Extract the (x, y) coordinate from the center of the cell holding the provided text.  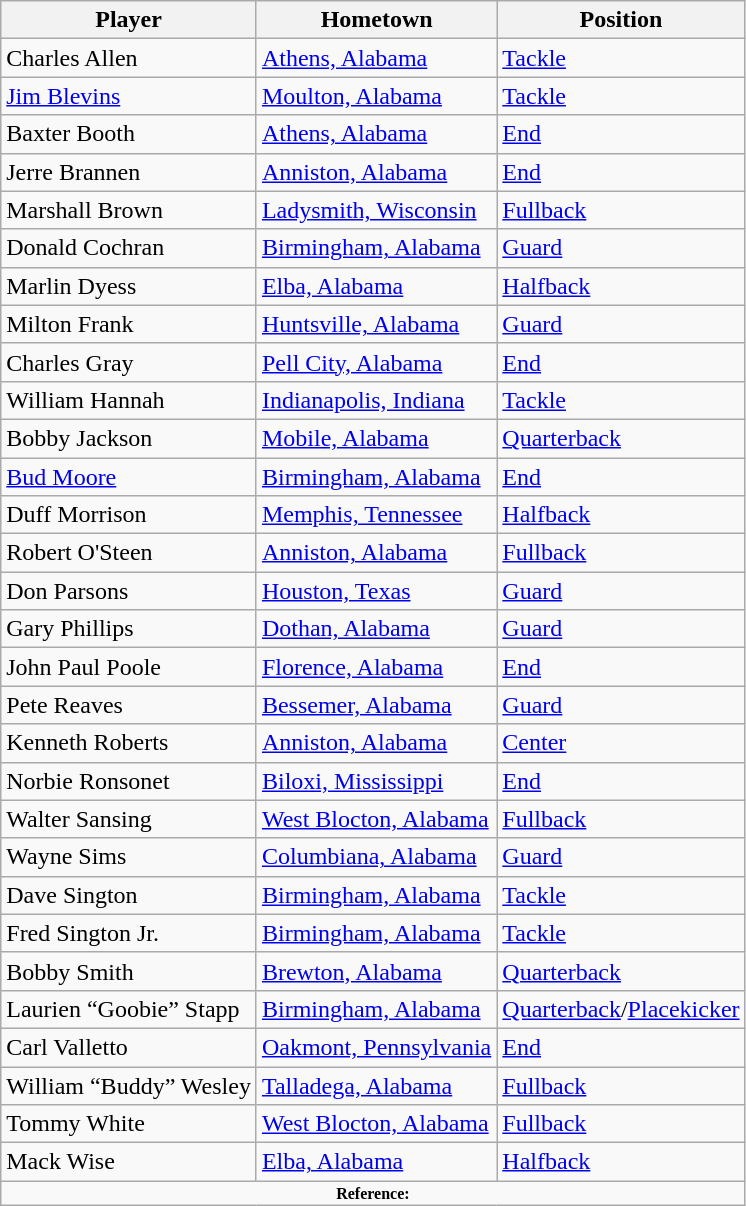
Fred Sington Jr. (129, 933)
Reference: (373, 1193)
Mack Wise (129, 1162)
Houston, Texas (376, 591)
Mobile, Alabama (376, 438)
Talladega, Alabama (376, 1085)
Walter Sansing (129, 819)
Biloxi, Mississippi (376, 781)
Center (621, 743)
Player (129, 20)
Ladysmith, Wisconsin (376, 210)
Memphis, Tennessee (376, 515)
Marshall Brown (129, 210)
Oakmont, Pennsylvania (376, 1047)
Bobby Jackson (129, 438)
William Hannah (129, 400)
Columbiana, Alabama (376, 857)
Carl Valletto (129, 1047)
Donald Cochran (129, 248)
Quarterback/Placekicker (621, 1009)
John Paul Poole (129, 667)
Moulton, Alabama (376, 96)
Dave Sington (129, 895)
Milton Frank (129, 324)
Charles Gray (129, 362)
Baxter Booth (129, 134)
Jim Blevins (129, 96)
Position (621, 20)
Pete Reaves (129, 705)
Kenneth Roberts (129, 743)
Brewton, Alabama (376, 971)
Dothan, Alabama (376, 629)
Pell City, Alabama (376, 362)
Tommy White (129, 1124)
Florence, Alabama (376, 667)
Norbie Ronsonet (129, 781)
Bessemer, Alabama (376, 705)
William “Buddy” Wesley (129, 1085)
Robert O'Steen (129, 553)
Marlin Dyess (129, 286)
Jerre Brannen (129, 172)
Bud Moore (129, 477)
Don Parsons (129, 591)
Bobby Smith (129, 971)
Charles Allen (129, 58)
Hometown (376, 20)
Huntsville, Alabama (376, 324)
Laurien “Goobie” Stapp (129, 1009)
Duff Morrison (129, 515)
Gary Phillips (129, 629)
Indianapolis, Indiana (376, 400)
Wayne Sims (129, 857)
